Return the (x, y) coordinate for the center point of the cell that contains the specified text.  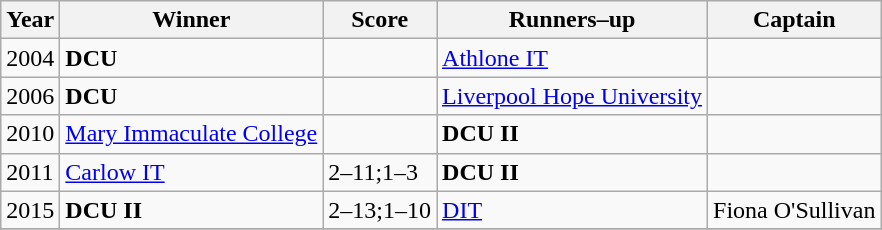
Winner (192, 20)
Score (380, 20)
2004 (30, 58)
2010 (30, 134)
Runners–up (572, 20)
2–11;1–3 (380, 172)
2006 (30, 96)
Mary Immaculate College (192, 134)
Carlow IT (192, 172)
2011 (30, 172)
Fiona O'Sullivan (794, 210)
DIT (572, 210)
Liverpool Hope University (572, 96)
2–13;1–10 (380, 210)
Year (30, 20)
Captain (794, 20)
2015 (30, 210)
Athlone IT (572, 58)
